Extract the [X, Y] coordinate from the center of the cell holding the provided text.  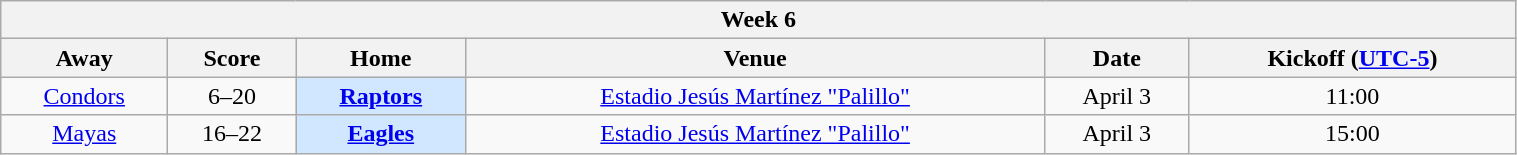
Raptors [380, 96]
Eagles [380, 134]
16–22 [232, 134]
Home [380, 58]
Venue [754, 58]
Condors [84, 96]
Date [1117, 58]
15:00 [1352, 134]
11:00 [1352, 96]
Score [232, 58]
Kickoff (UTC-5) [1352, 58]
Away [84, 58]
6–20 [232, 96]
Week 6 [758, 20]
Mayas [84, 134]
